Locate the cell with the specified text and output its (x, y) center coordinate. 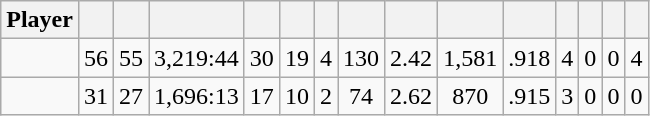
3 (568, 96)
3,219:44 (197, 58)
19 (296, 58)
30 (262, 58)
74 (362, 96)
55 (132, 58)
17 (262, 96)
130 (362, 58)
1,696:13 (197, 96)
10 (296, 96)
2.42 (412, 58)
2 (326, 96)
870 (470, 96)
.915 (530, 96)
2.62 (412, 96)
1,581 (470, 58)
56 (96, 58)
.918 (530, 58)
31 (96, 96)
27 (132, 96)
Player (40, 20)
